Extract the [x, y] coordinate from the center of the cell holding the provided text.  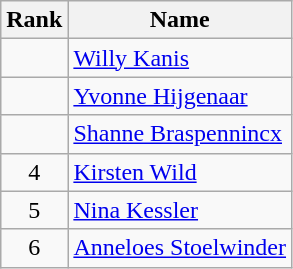
Yvonne Hijgenaar [180, 96]
5 [34, 210]
Willy Kanis [180, 58]
Shanne Braspennincx [180, 134]
Anneloes Stoelwinder [180, 248]
Kirsten Wild [180, 172]
4 [34, 172]
Nina Kessler [180, 210]
Name [180, 20]
6 [34, 248]
Rank [34, 20]
